Scan for the cell matching the given text and deliver its (x, y) coordinate at center. 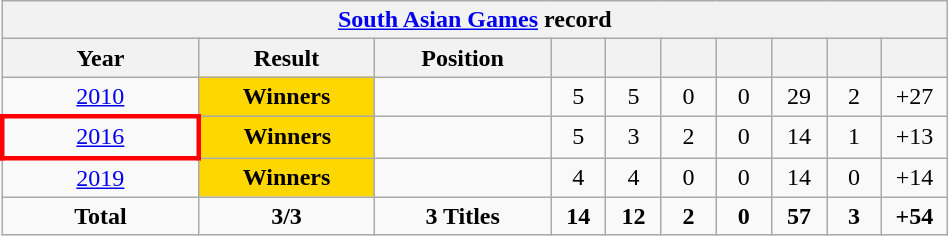
57 (798, 216)
2016 (100, 136)
3 Titles (463, 216)
South Asian Games record (474, 20)
2010 (100, 97)
+13 (915, 136)
Result (286, 58)
29 (798, 97)
+54 (915, 216)
3/3 (286, 216)
Total (100, 216)
+27 (915, 97)
2019 (100, 178)
Position (463, 58)
1 (854, 136)
12 (634, 216)
Year (100, 58)
+14 (915, 178)
